Find where the given text appears and provide that cell's center as (x, y) coordinate. 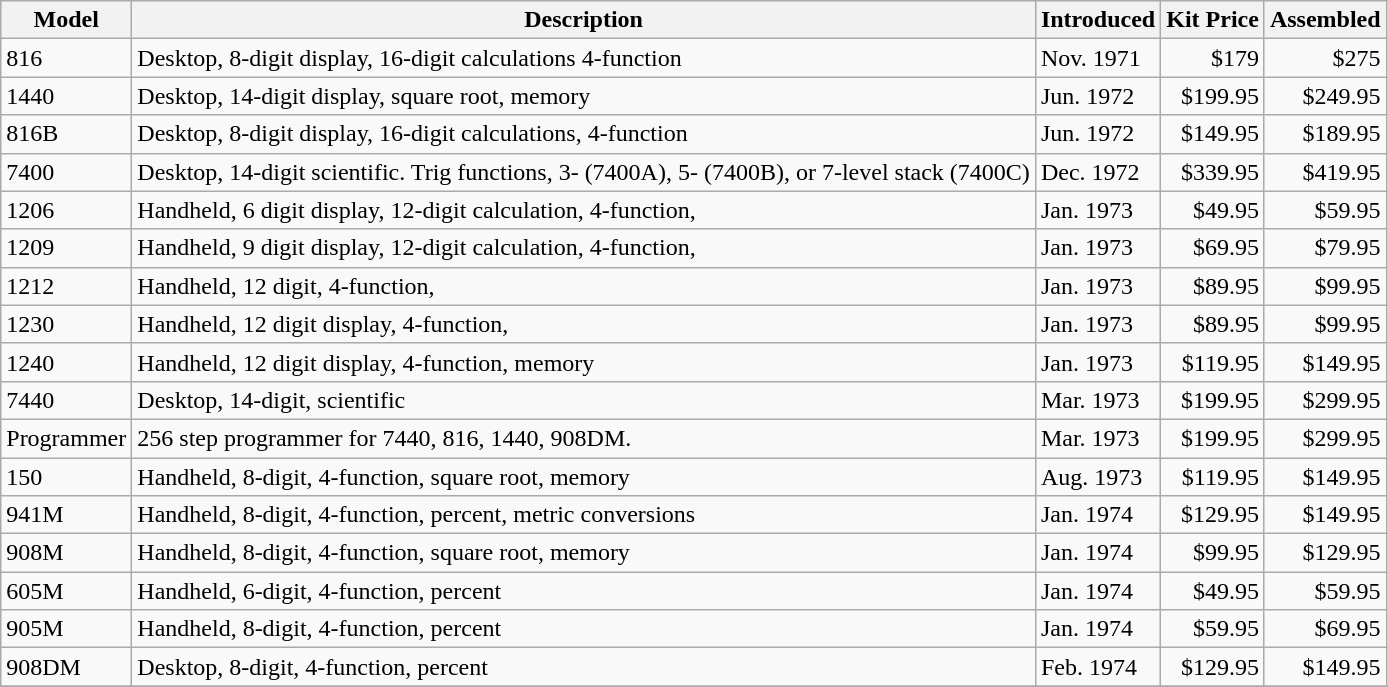
$179 (1213, 58)
Model (66, 20)
1206 (66, 210)
Desktop, 14-digit display, square root, memory (584, 96)
$419.95 (1325, 172)
Handheld, 6-digit, 4-function, percent (584, 591)
7400 (66, 172)
7440 (66, 400)
Desktop, 8-digit display, 16-digit calculations 4-function (584, 58)
Aug. 1973 (1098, 477)
Desktop, 8-digit, 4-function, percent (584, 667)
Handheld, 12 digit, 4-function, (584, 286)
Kit Price (1213, 20)
1440 (66, 96)
Nov. 1971 (1098, 58)
816B (66, 134)
908M (66, 553)
Handheld, 12 digit display, 4-function, memory (584, 362)
908DM (66, 667)
816 (66, 58)
905M (66, 629)
Handheld, 6 digit display, 12-digit calculation, 4-function, (584, 210)
Introduced (1098, 20)
Programmer (66, 438)
Desktop, 14-digit scientific. Trig functions, 3- (7400A), 5- (7400B), or 7-level stack (7400C) (584, 172)
941M (66, 515)
Description (584, 20)
Assembled (1325, 20)
1240 (66, 362)
Handheld, 8-digit, 4-function, percent, metric conversions (584, 515)
$275 (1325, 58)
Handheld, 9 digit display, 12-digit calculation, 4-function, (584, 248)
$249.95 (1325, 96)
150 (66, 477)
Desktop, 8-digit display, 16-digit calculations, 4-function (584, 134)
Handheld, 12 digit display, 4-function, (584, 324)
1209 (66, 248)
1212 (66, 286)
$339.95 (1213, 172)
Feb. 1974 (1098, 667)
256 step programmer for 7440, 816, 1440, 908DM. (584, 438)
1230 (66, 324)
$79.95 (1325, 248)
Desktop, 14-digit, scientific (584, 400)
$189.95 (1325, 134)
Dec. 1972 (1098, 172)
605M (66, 591)
Handheld, 8-digit, 4-function, percent (584, 629)
